Locate the cell with the specified text and output its (x, y) center coordinate. 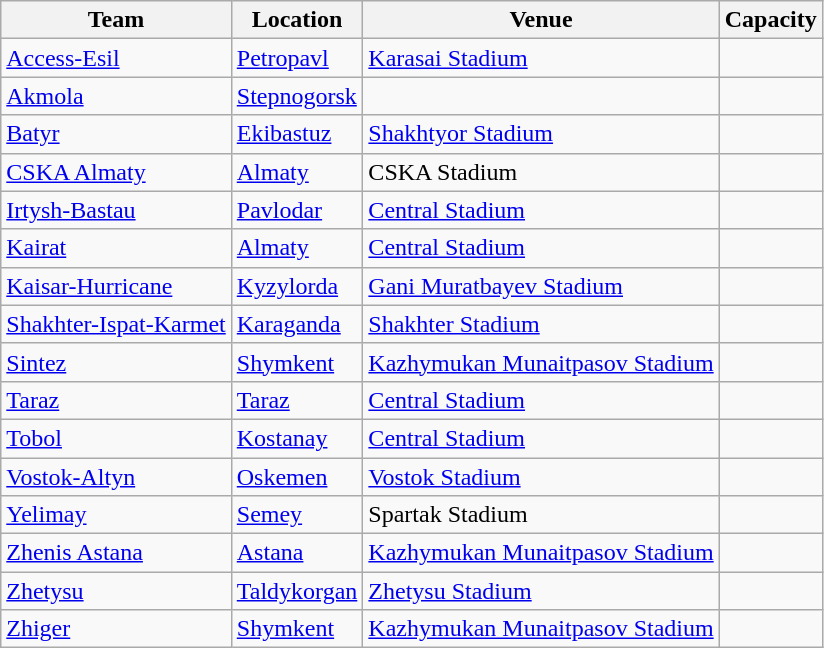
Zhetysu (116, 591)
Batyr (116, 134)
Petropavl (297, 58)
Vostok Stadium (541, 477)
Kairat (116, 248)
Zhenis Astana (116, 553)
Yelimay (116, 515)
Zhiger (116, 629)
Akmola (116, 96)
Karaganda (297, 324)
Kostanay (297, 438)
Taldykorgan (297, 591)
Ekibastuz (297, 134)
Team (116, 20)
Vostok-Altyn (116, 477)
Venue (541, 20)
Sintez (116, 362)
Capacity (770, 20)
Shakhter-Ispat-Karmet (116, 324)
Stepnogorsk (297, 96)
Irtysh-Bastau (116, 210)
Astana (297, 553)
Location (297, 20)
Spartak Stadium (541, 515)
Semey (297, 515)
Kaisar-Hurricane (116, 286)
Tobol (116, 438)
Karasai Stadium (541, 58)
Access-Esil (116, 58)
Shakhtyor Stadium (541, 134)
CSKA Almaty (116, 172)
Shakhter Stadium (541, 324)
CSKA Stadium (541, 172)
Gani Muratbayev Stadium (541, 286)
Zhetysu Stadium (541, 591)
Oskemen (297, 477)
Pavlodar (297, 210)
Kyzylorda (297, 286)
